Locate the cell with the specified text and output its (X, Y) center coordinate. 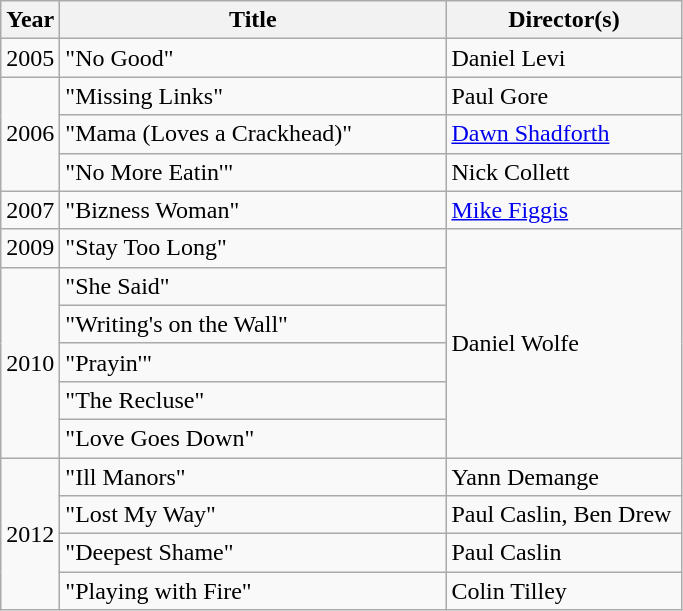
Yann Demange (564, 477)
"Lost My Way" (253, 515)
"She Said" (253, 286)
"Bizness Woman" (253, 210)
"Writing's on the Wall" (253, 324)
"Stay Too Long" (253, 248)
Paul Caslin, Ben Drew (564, 515)
Nick Collett (564, 172)
2009 (30, 248)
2006 (30, 134)
"Prayin'" (253, 362)
Title (253, 20)
Mike Figgis (564, 210)
"No More Eatin'" (253, 172)
"Love Goes Down" (253, 438)
Paul Caslin (564, 553)
"Ill Manors" (253, 477)
Year (30, 20)
"The Recluse" (253, 400)
Director(s) (564, 20)
"Missing Links" (253, 96)
"Deepest Shame" (253, 553)
"No Good" (253, 58)
Paul Gore (564, 96)
Daniel Levi (564, 58)
2010 (30, 362)
Dawn Shadforth (564, 134)
Daniel Wolfe (564, 343)
"Mama (Loves a Crackhead)" (253, 134)
2005 (30, 58)
2012 (30, 534)
Colin Tilley (564, 591)
2007 (30, 210)
"Playing with Fire" (253, 591)
